Detect which cell encompasses the target text, then output its (x, y) center coordinate. 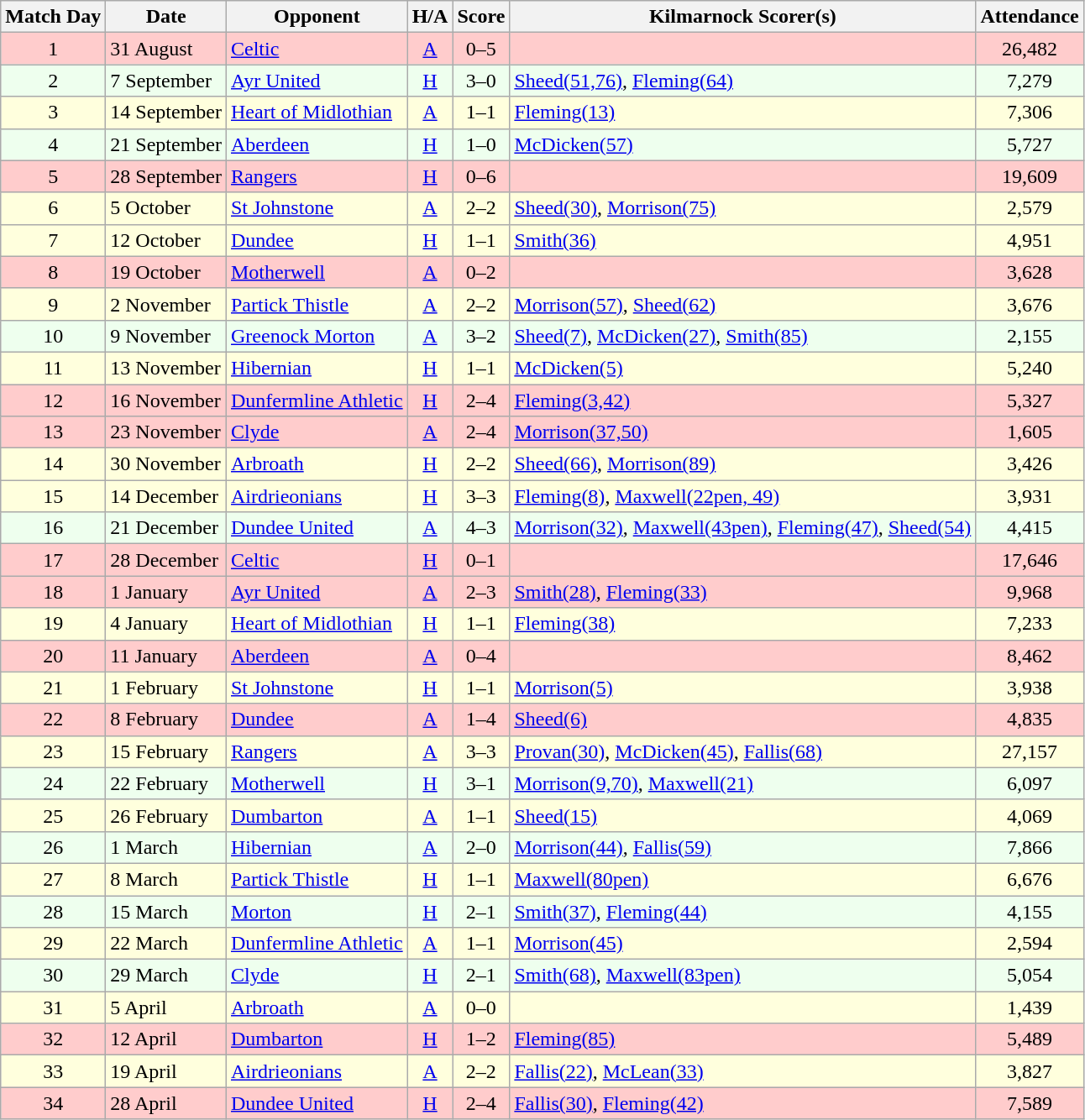
12 April (166, 1039)
19 October (166, 272)
29 March (166, 976)
Provan(30), McDicken(45), Fallis(68) (742, 751)
22 March (166, 944)
22 February (166, 783)
30 November (166, 464)
8 March (166, 879)
23 November (166, 432)
29 (54, 944)
H/A (430, 17)
16 November (166, 400)
3,827 (1030, 1071)
4–3 (481, 528)
Fallis(30), Fleming(42) (742, 1103)
9 (54, 304)
3,676 (1030, 304)
4,069 (1030, 815)
25 (54, 815)
Sheed(51,76), Fleming(64) (742, 81)
21 December (166, 528)
1 March (166, 847)
28 September (166, 176)
5 (54, 176)
14 December (166, 496)
32 (54, 1039)
Sheed(15) (742, 815)
Opponent (317, 17)
5 April (166, 1007)
7,589 (1030, 1103)
28 December (166, 560)
Smith(28), Fleming(33) (742, 592)
3 (54, 113)
Morrison(44), Fallis(59) (742, 847)
5,327 (1030, 400)
31 (54, 1007)
3–2 (481, 336)
3–0 (481, 81)
4,835 (1030, 720)
Morrison(5) (742, 688)
5,489 (1030, 1039)
26 February (166, 815)
1–2 (481, 1039)
Fleming(3,42) (742, 400)
Score (481, 17)
McDicken(5) (742, 368)
0–0 (481, 1007)
8 (54, 272)
1 (54, 49)
3,426 (1030, 464)
0–5 (481, 49)
14 September (166, 113)
19 April (166, 1071)
28 (54, 911)
4,951 (1030, 240)
Morrison(9,70), Maxwell(21) (742, 783)
12 October (166, 240)
7 (54, 240)
1 January (166, 592)
3,938 (1030, 688)
19,609 (1030, 176)
0–4 (481, 656)
2–0 (481, 847)
17 (54, 560)
11 (54, 368)
17,646 (1030, 560)
21 (54, 688)
1 February (166, 688)
24 (54, 783)
6,097 (1030, 783)
Morrison(45) (742, 944)
2,155 (1030, 336)
18 (54, 592)
3,931 (1030, 496)
13 (54, 432)
8 February (166, 720)
Morrison(57), Sheed(62) (742, 304)
6,676 (1030, 879)
McDicken(57) (742, 144)
5,240 (1030, 368)
9,968 (1030, 592)
15 March (166, 911)
Morrison(32), Maxwell(43pen), Fleming(47), Sheed(54) (742, 528)
22 (54, 720)
Attendance (1030, 17)
33 (54, 1071)
7,866 (1030, 847)
0–6 (481, 176)
26 (54, 847)
21 September (166, 144)
4 (54, 144)
Fleming(85) (742, 1039)
6 (54, 208)
Fleming(38) (742, 624)
27,157 (1030, 751)
30 (54, 976)
2 (54, 81)
Fleming(8), Maxwell(22pen, 49) (742, 496)
Smith(68), Maxwell(83pen) (742, 976)
2,594 (1030, 944)
3–1 (481, 783)
Smith(36) (742, 240)
Morton (317, 911)
Kilmarnock Scorer(s) (742, 17)
0–2 (481, 272)
31 August (166, 49)
5,727 (1030, 144)
11 January (166, 656)
7,233 (1030, 624)
23 (54, 751)
1–4 (481, 720)
26,482 (1030, 49)
0–1 (481, 560)
Morrison(37,50) (742, 432)
Maxwell(80pen) (742, 879)
1,605 (1030, 432)
12 (54, 400)
1–0 (481, 144)
Match Day (54, 17)
1,439 (1030, 1007)
20 (54, 656)
15 (54, 496)
Date (166, 17)
4,415 (1030, 528)
Fleming(13) (742, 113)
Greenock Morton (317, 336)
Sheed(6) (742, 720)
Sheed(66), Morrison(89) (742, 464)
19 (54, 624)
10 (54, 336)
5 October (166, 208)
2–3 (481, 592)
27 (54, 879)
16 (54, 528)
7 September (166, 81)
4 January (166, 624)
Fallis(22), McLean(33) (742, 1071)
4,155 (1030, 911)
3,628 (1030, 272)
13 November (166, 368)
7,279 (1030, 81)
7,306 (1030, 113)
2 November (166, 304)
28 April (166, 1103)
15 February (166, 751)
14 (54, 464)
Smith(37), Fleming(44) (742, 911)
Sheed(7), McDicken(27), Smith(85) (742, 336)
2,579 (1030, 208)
8,462 (1030, 656)
34 (54, 1103)
5,054 (1030, 976)
9 November (166, 336)
Sheed(30), Morrison(75) (742, 208)
